From the cell containing the given text, extract its center point as (X, Y) coordinate. 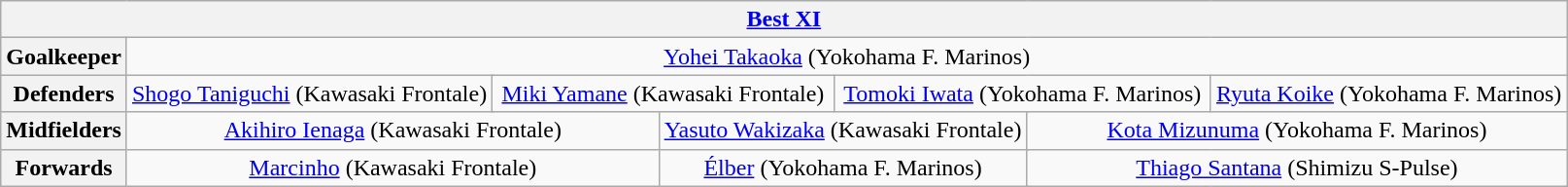
Miki Yamane (Kawasaki Frontale) (663, 93)
Goalkeeper (64, 56)
Marcinho (Kawasaki Frontale) (392, 168)
Élber (Yokohama F. Marinos) (843, 168)
Ryuta Koike (Yokohama F. Marinos) (1388, 93)
Tomoki Iwata (Yokohama F. Marinos) (1022, 93)
Shogo Taniguchi (Kawasaki Frontale) (309, 93)
Thiago Santana (Shimizu S-Pulse) (1297, 168)
Midfielders (64, 131)
Yasuto Wakizaka (Kawasaki Frontale) (843, 131)
Defenders (64, 93)
Forwards (64, 168)
Best XI (784, 19)
Yohei Takaoka (Yokohama F. Marinos) (846, 56)
Kota Mizunuma (Yokohama F. Marinos) (1297, 131)
Akihiro Ienaga (Kawasaki Frontale) (392, 131)
